For the text-containing cell, return its midpoint in (x, y) coordinate format. 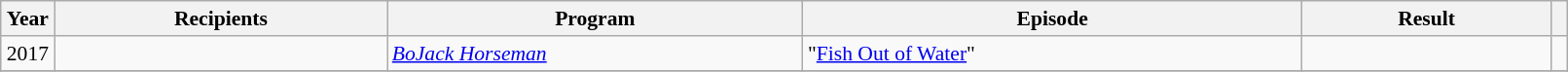
BoJack Horseman (596, 54)
Year (27, 18)
Recipients (221, 18)
2017 (27, 54)
Program (596, 18)
Episode (1053, 18)
Result (1426, 18)
"Fish Out of Water" (1053, 54)
